From the cell containing the given text, extract its center point as (x, y) coordinate. 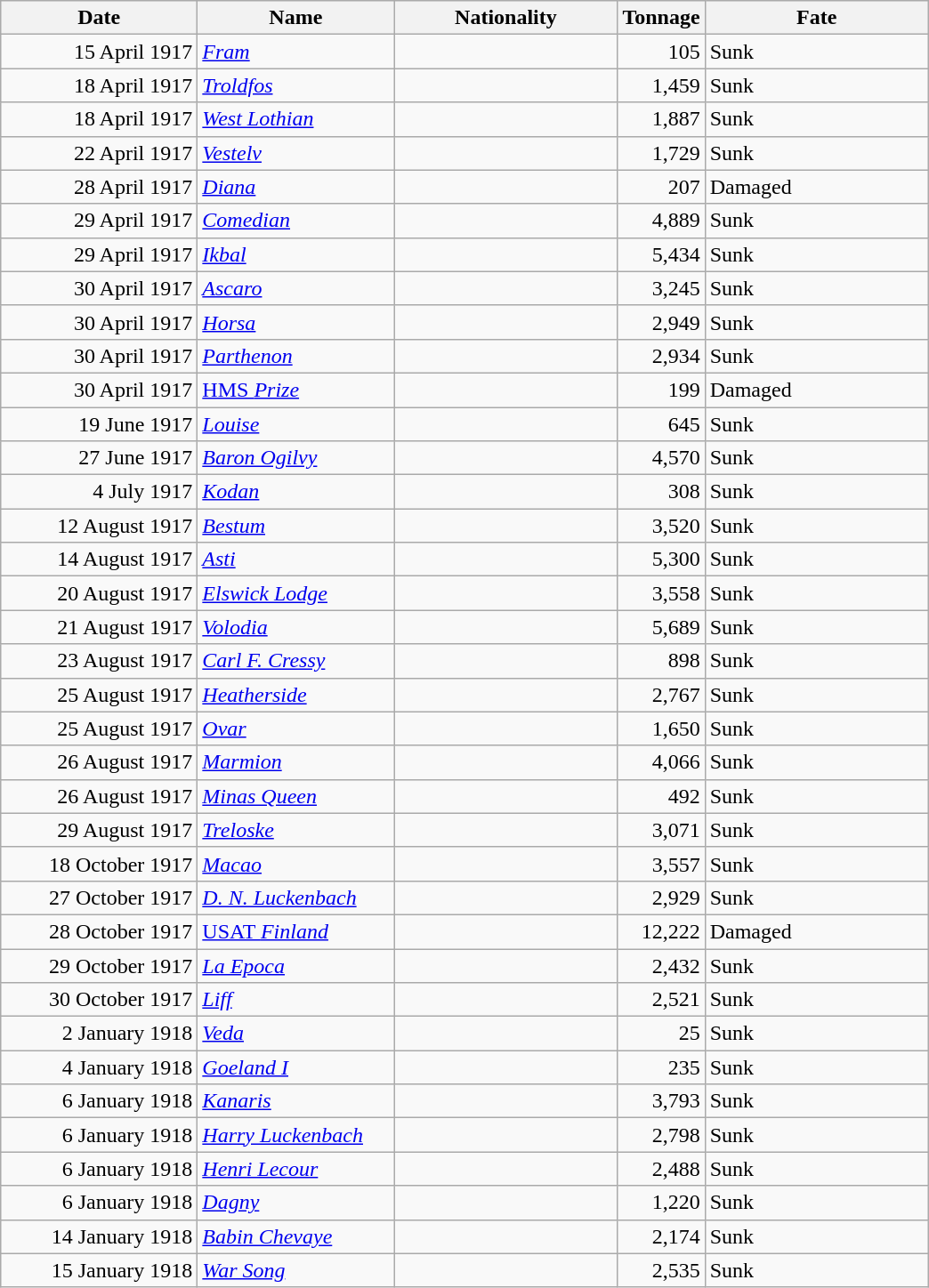
30 October 1917 (100, 1000)
1,459 (661, 85)
Minas Queen (295, 796)
3,245 (661, 288)
14 January 1918 (100, 1236)
12 August 1917 (100, 526)
Louise (295, 424)
235 (661, 1067)
199 (661, 390)
3,793 (661, 1101)
1,887 (661, 119)
29 October 1917 (100, 965)
Diana (295, 187)
Fate (817, 18)
Babin Chevaye (295, 1236)
3,558 (661, 593)
D. N. Luckenbach (295, 898)
28 April 1917 (100, 187)
5,689 (661, 627)
Treloske (295, 830)
Volodia (295, 627)
Troldfos (295, 85)
Kodan (295, 492)
2,521 (661, 1000)
Dagny (295, 1203)
25 (661, 1034)
3,557 (661, 864)
Marmion (295, 762)
West Lothian (295, 119)
1,729 (661, 153)
Ascaro (295, 288)
2,934 (661, 356)
Kanaris (295, 1101)
4 July 1917 (100, 492)
Elswick Lodge (295, 593)
492 (661, 796)
27 June 1917 (100, 458)
Parthenon (295, 356)
Liff (295, 1000)
5,300 (661, 559)
2,174 (661, 1236)
2,432 (661, 965)
Fram (295, 52)
2,767 (661, 695)
La Epoca (295, 965)
2,929 (661, 898)
Goeland I (295, 1067)
Asti (295, 559)
4,570 (661, 458)
308 (661, 492)
Macao (295, 864)
898 (661, 661)
12,222 (661, 931)
Harry Luckenbach (295, 1135)
23 August 1917 (100, 661)
105 (661, 52)
Henri Lecour (295, 1169)
5,434 (661, 254)
Ikbal (295, 254)
19 June 1917 (100, 424)
15 January 1918 (100, 1270)
645 (661, 424)
29 August 1917 (100, 830)
Nationality (505, 18)
22 April 1917 (100, 153)
4,066 (661, 762)
28 October 1917 (100, 931)
2,949 (661, 322)
Tonnage (661, 18)
Veda (295, 1034)
4,889 (661, 221)
27 October 1917 (100, 898)
2,488 (661, 1169)
15 April 1917 (100, 52)
Heatherside (295, 695)
2,535 (661, 1270)
Horsa (295, 322)
Name (295, 18)
2,798 (661, 1135)
1,650 (661, 729)
2 January 1918 (100, 1034)
3,520 (661, 526)
21 August 1917 (100, 627)
1,220 (661, 1203)
Bestum (295, 526)
20 August 1917 (100, 593)
14 August 1917 (100, 559)
18 October 1917 (100, 864)
Comedian (295, 221)
207 (661, 187)
Vestelv (295, 153)
3,071 (661, 830)
HMS Prize (295, 390)
War Song (295, 1270)
Baron Ogilvy (295, 458)
USAT Finland (295, 931)
Carl F. Cressy (295, 661)
4 January 1918 (100, 1067)
Ovar (295, 729)
Date (100, 18)
